From the cell containing the given text, extract its center point as [x, y] coordinate. 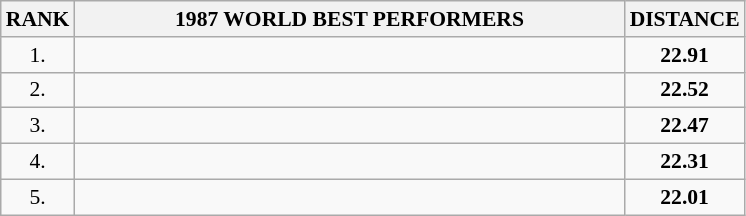
1. [38, 55]
1987 WORLD BEST PERFORMERS [349, 19]
22.91 [685, 55]
DISTANCE [685, 19]
4. [38, 162]
22.31 [685, 162]
22.47 [685, 126]
3. [38, 126]
5. [38, 197]
RANK [38, 19]
22.52 [685, 90]
22.01 [685, 197]
2. [38, 90]
